Return the [X, Y] coordinate for the center point of the cell that contains the specified text.  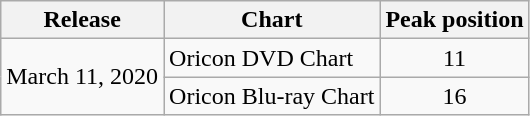
11 [454, 58]
Release [82, 20]
Oricon DVD Chart [272, 58]
Oricon Blu-ray Chart [272, 96]
16 [454, 96]
Chart [272, 20]
March 11, 2020 [82, 77]
Peak position [454, 20]
